Pinpoint the cell where the given text exists, returning its [x, y] midpoint coordinate. 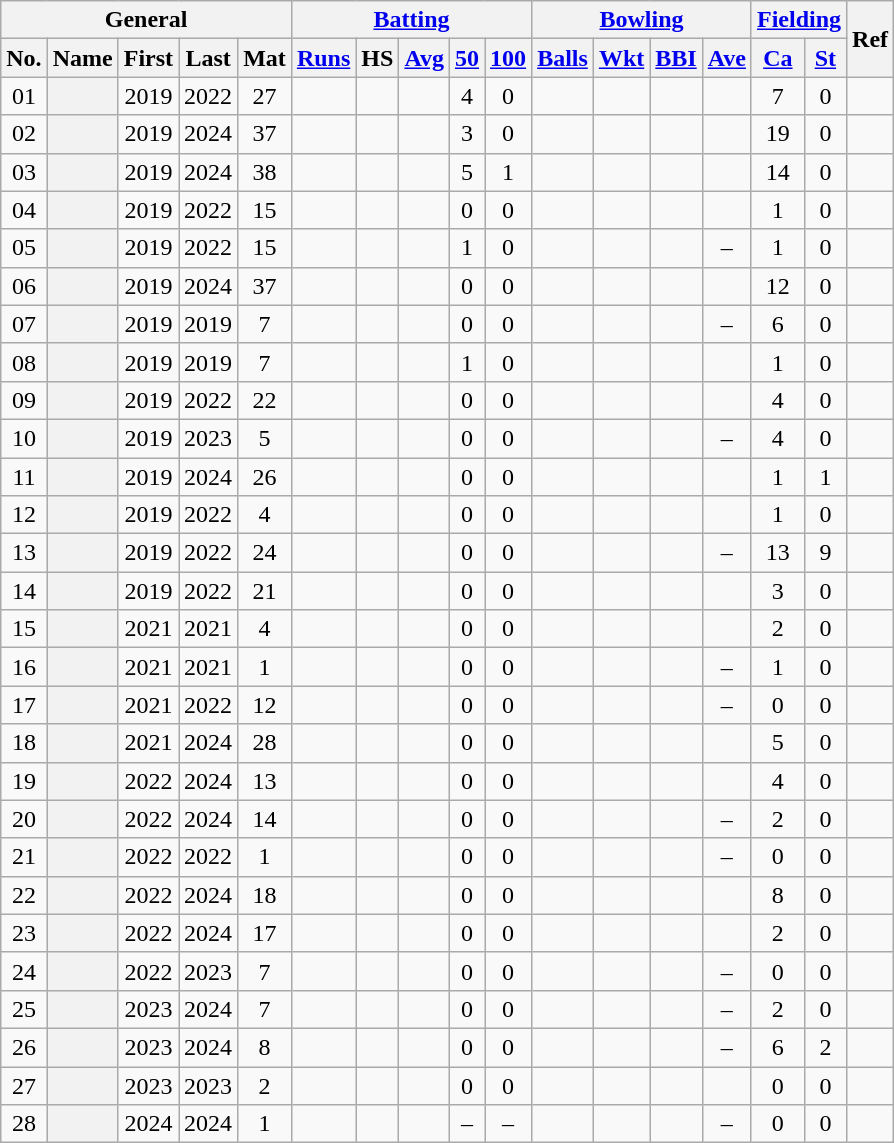
Fielding [798, 20]
06 [24, 286]
25 [24, 1009]
Runs [323, 58]
100 [508, 58]
03 [24, 172]
HS [378, 58]
11 [24, 477]
Bowling [642, 20]
Ave [726, 58]
08 [24, 362]
Balls [563, 58]
General [146, 20]
38 [265, 172]
10 [24, 438]
First [148, 58]
02 [24, 134]
Wkt [621, 58]
07 [24, 324]
9 [825, 553]
No. [24, 58]
Mat [265, 58]
Last [208, 58]
Avg [424, 58]
Ca [778, 58]
04 [24, 210]
50 [466, 58]
Name [82, 58]
16 [24, 667]
09 [24, 400]
01 [24, 96]
20 [24, 819]
23 [24, 933]
BBI [676, 58]
05 [24, 248]
Ref [870, 39]
Batting [411, 20]
St [825, 58]
